Pinpoint the cell where the given text exists, returning its [X, Y] midpoint coordinate. 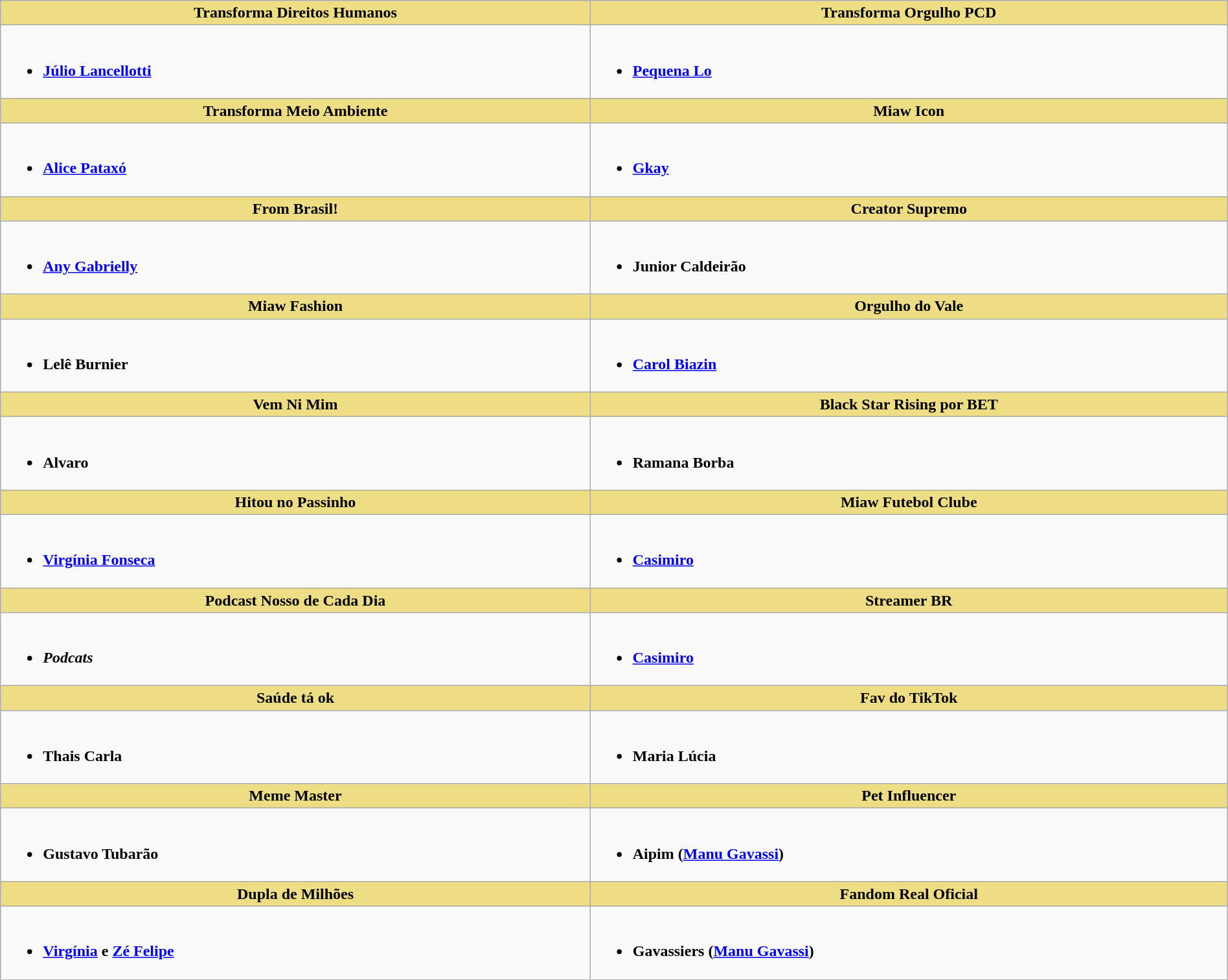
Carol Biazin [909, 355]
Hitou no Passinho [295, 502]
Lelê Burnier [295, 355]
Fandom Real Oficial [909, 894]
Saúde tá ok [295, 698]
Transforma Orgulho PCD [909, 13]
Júlio Lancellotti [295, 62]
Fav do TikTok [909, 698]
Maria Lúcia [909, 747]
Meme Master [295, 796]
Aipim (Manu Gavassi) [909, 845]
Gavassiers (Manu Gavassi) [909, 943]
Orgulho do Vale [909, 306]
Podcast Nosso de Cada Dia [295, 600]
Vem Ni Mim [295, 404]
Miaw Futebol Clube [909, 502]
Transforma Direitos Humanos [295, 13]
Any Gabrielly [295, 258]
Thais Carla [295, 747]
Miaw Fashion [295, 306]
Pequena Lo [909, 62]
Transforma Meio Ambiente [295, 111]
Junior Caldeirão [909, 258]
Creator Supremo [909, 209]
Alice Pataxó [295, 159]
Podcats [295, 649]
Virgínia e Zé Felipe [295, 943]
Miaw Icon [909, 111]
Dupla de Milhões [295, 894]
Pet Influencer [909, 796]
Ramana Borba [909, 453]
Virgínia Fonseca [295, 551]
Alvaro [295, 453]
From Brasil! [295, 209]
Gkay [909, 159]
Gustavo Tubarão [295, 845]
Black Star Rising por BET [909, 404]
Streamer BR [909, 600]
